Determine the [X, Y] coordinate at the center of the cell enclosing the given text.  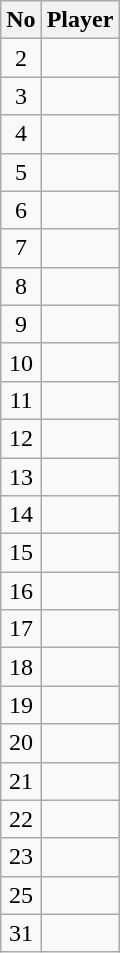
Player [80, 20]
19 [21, 705]
7 [21, 248]
16 [21, 591]
12 [21, 438]
31 [21, 933]
18 [21, 667]
22 [21, 819]
4 [21, 134]
2 [21, 58]
5 [21, 172]
20 [21, 743]
23 [21, 857]
11 [21, 400]
15 [21, 553]
3 [21, 96]
8 [21, 286]
25 [21, 895]
13 [21, 477]
9 [21, 324]
17 [21, 629]
No [21, 20]
21 [21, 781]
14 [21, 515]
10 [21, 362]
6 [21, 210]
